Find where the given text appears and provide that cell's center as (x, y) coordinate. 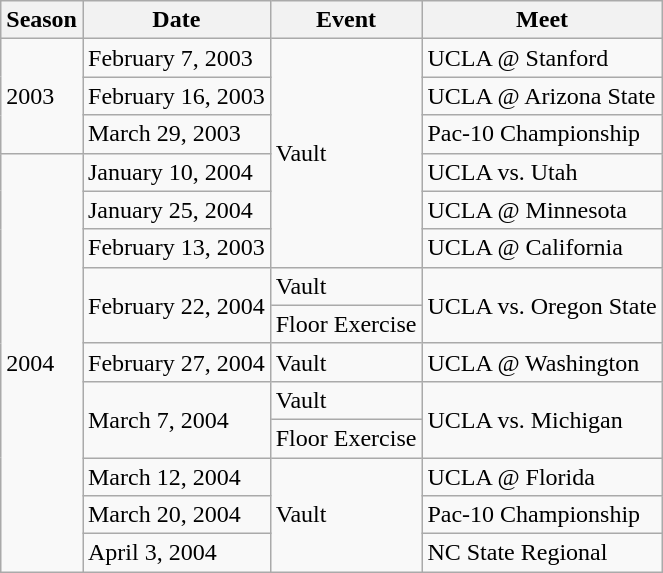
January 25, 2004 (176, 210)
UCLA @ Florida (542, 477)
March 12, 2004 (176, 477)
Meet (542, 20)
UCLA @ Washington (542, 362)
Event (346, 20)
UCLA @ Minnesota (542, 210)
January 10, 2004 (176, 172)
March 7, 2004 (176, 419)
March 29, 2003 (176, 134)
UCLA vs. Utah (542, 172)
Date (176, 20)
UCLA @ Arizona State (542, 96)
April 3, 2004 (176, 553)
February 27, 2004 (176, 362)
February 7, 2003 (176, 58)
March 20, 2004 (176, 515)
February 16, 2003 (176, 96)
2004 (42, 362)
February 22, 2004 (176, 305)
February 13, 2003 (176, 248)
UCLA @ Stanford (542, 58)
2003 (42, 96)
NC State Regional (542, 553)
Season (42, 20)
UCLA vs. Oregon State (542, 305)
UCLA vs. Michigan (542, 419)
UCLA @ California (542, 248)
